Extract the (x, y) coordinate from the center of the cell holding the provided text.  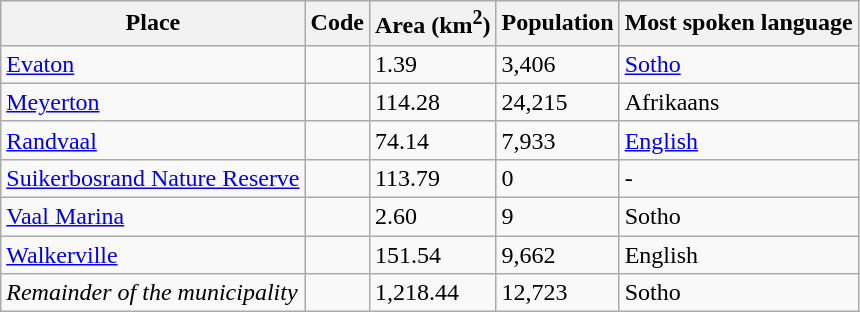
Population (558, 24)
- (738, 178)
Walkerville (153, 255)
0 (558, 178)
1,218.44 (432, 293)
Randvaal (153, 140)
Afrikaans (738, 102)
113.79 (432, 178)
114.28 (432, 102)
Most spoken language (738, 24)
9 (558, 217)
Suikerbosrand Nature Reserve (153, 178)
Remainder of the municipality (153, 293)
Place (153, 24)
24,215 (558, 102)
Evaton (153, 64)
Meyerton (153, 102)
Vaal Marina (153, 217)
151.54 (432, 255)
3,406 (558, 64)
1.39 (432, 64)
2.60 (432, 217)
74.14 (432, 140)
7,933 (558, 140)
Area (km2) (432, 24)
12,723 (558, 293)
Code (337, 24)
9,662 (558, 255)
